Find where the given text appears and provide that cell's center as [X, Y] coordinate. 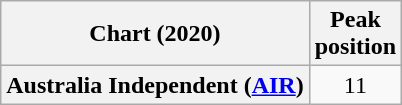
Australia Independent (AIR) [155, 85]
11 [355, 85]
Peakposition [355, 34]
Chart (2020) [155, 34]
